Locate the cell with the specified text and output its [X, Y] center coordinate. 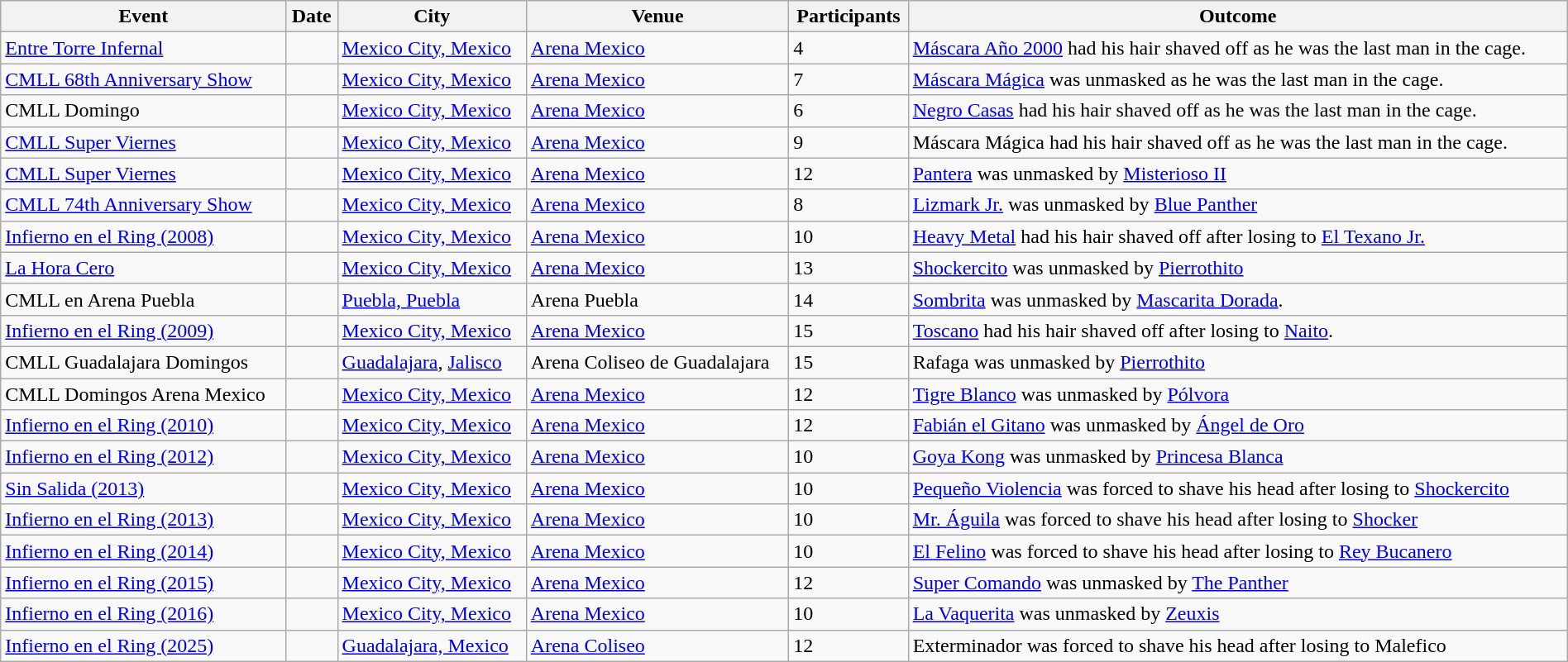
Infierno en el Ring (2013) [144, 520]
Rafaga was unmasked by Pierrothito [1237, 362]
Lizmark Jr. was unmasked by Blue Panther [1237, 205]
CMLL Domingos Arena Mexico [144, 394]
13 [849, 268]
Infierno en el Ring (2025) [144, 645]
4 [849, 48]
Sin Salida (2013) [144, 488]
Infierno en el Ring (2010) [144, 426]
Guadalajara, Jalisco [432, 362]
Infierno en el Ring (2009) [144, 331]
Super Comando was unmasked by The Panther [1237, 583]
9 [849, 142]
Heavy Metal had his hair shaved off after losing to El Texano Jr. [1237, 236]
Infierno en el Ring (2016) [144, 614]
Fabián el Gitano was unmasked by Ángel de Oro [1237, 426]
Entre Torre Infernal [144, 48]
Infierno en el Ring (2012) [144, 457]
Máscara Mágica had his hair shaved off as he was the last man in the cage. [1237, 142]
6 [849, 111]
Tigre Blanco was unmasked by Pólvora [1237, 394]
Venue [657, 17]
Date [313, 17]
Event [144, 17]
CMLL 68th Anniversary Show [144, 79]
Máscara Año 2000 had his hair shaved off as he was the last man in the cage. [1237, 48]
Arena Coliseo [657, 645]
Infierno en el Ring (2008) [144, 236]
El Felino was forced to shave his head after losing to Rey Bucanero [1237, 551]
14 [849, 299]
Exterminador was forced to shave his head after losing to Malefico [1237, 645]
7 [849, 79]
CMLL en Arena Puebla [144, 299]
Shockercito was unmasked by Pierrothito [1237, 268]
Participants [849, 17]
Máscara Mágica was unmasked as he was the last man in the cage. [1237, 79]
City [432, 17]
Toscano had his hair shaved off after losing to Naito. [1237, 331]
La Vaquerita was unmasked by Zeuxis [1237, 614]
Negro Casas had his hair shaved off as he was the last man in the cage. [1237, 111]
CMLL 74th Anniversary Show [144, 205]
Mr. Águila was forced to shave his head after losing to Shocker [1237, 520]
Puebla, Puebla [432, 299]
Infierno en el Ring (2014) [144, 551]
Goya Kong was unmasked by Princesa Blanca [1237, 457]
8 [849, 205]
Infierno en el Ring (2015) [144, 583]
Arena Coliseo de Guadalajara [657, 362]
Arena Puebla [657, 299]
Pequeño Violencia was forced to shave his head after losing to Shockercito [1237, 488]
Pantera was unmasked by Misterioso II [1237, 174]
La Hora Cero [144, 268]
Sombrita was unmasked by Mascarita Dorada. [1237, 299]
CMLL Domingo [144, 111]
CMLL Guadalajara Domingos [144, 362]
Guadalajara, Mexico [432, 645]
Outcome [1237, 17]
